Determine the (x, y) coordinate at the center of the cell enclosing the given text.  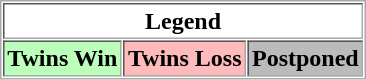
Twins Win (62, 58)
Legend (183, 21)
Postponed (305, 58)
Twins Loss (184, 58)
